From the cell containing the given text, extract its center point as [X, Y] coordinate. 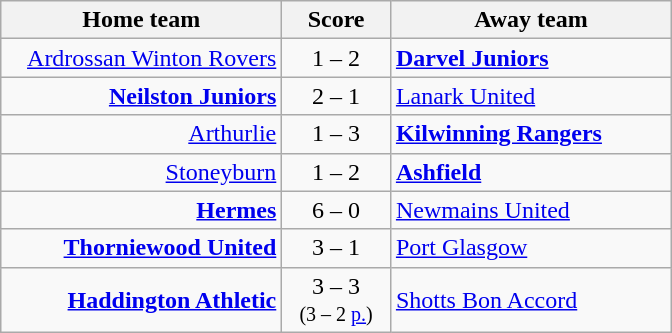
Kilwinning Rangers [530, 134]
Ashfield [530, 172]
Stoneyburn [142, 172]
Port Glasgow [530, 248]
Neilston Juniors [142, 96]
Away team [530, 20]
Lanark United [530, 96]
Score [336, 20]
Thorniewood United [142, 248]
Arthurlie [142, 134]
2 – 1 [336, 96]
3 – 1 [336, 248]
Haddington Athletic [142, 300]
Home team [142, 20]
Darvel Juniors [530, 58]
3 – 3(3 – 2 p.) [336, 300]
1 – 3 [336, 134]
Newmains United [530, 210]
Shotts Bon Accord [530, 300]
Hermes [142, 210]
6 – 0 [336, 210]
Ardrossan Winton Rovers [142, 58]
